Provide the (x, y) coordinate of the cell's center where the given text is located.  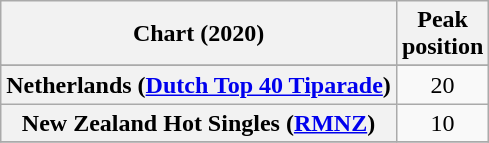
10 (442, 123)
Netherlands (Dutch Top 40 Tiparade) (199, 85)
New Zealand Hot Singles (RMNZ) (199, 123)
20 (442, 85)
Peakposition (442, 34)
Chart (2020) (199, 34)
